Return (X, Y) of the center of cell containing provided text 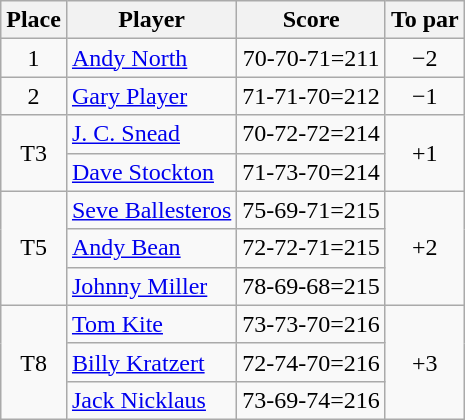
Dave Stockton (151, 172)
J. C. Snead (151, 134)
70-72-72=214 (312, 134)
71-73-70=214 (312, 172)
78-69-68=215 (312, 286)
Jack Nicklaus (151, 400)
71-71-70=212 (312, 96)
Score (312, 20)
+1 (424, 153)
Place (34, 20)
Tom Kite (151, 324)
73-73-70=216 (312, 324)
70-70-71=211 (312, 58)
73-69-74=216 (312, 400)
Andy Bean (151, 248)
1 (34, 58)
Gary Player (151, 96)
+2 (424, 248)
Johnny Miller (151, 286)
2 (34, 96)
72-74-70=216 (312, 362)
T3 (34, 153)
+3 (424, 362)
Player (151, 20)
T5 (34, 248)
75-69-71=215 (312, 210)
Billy Kratzert (151, 362)
−1 (424, 96)
Andy North (151, 58)
Seve Ballesteros (151, 210)
72-72-71=215 (312, 248)
−2 (424, 58)
T8 (34, 362)
To par (424, 20)
